Provide the (x, y) coordinate of the cell's center where the given text is located.  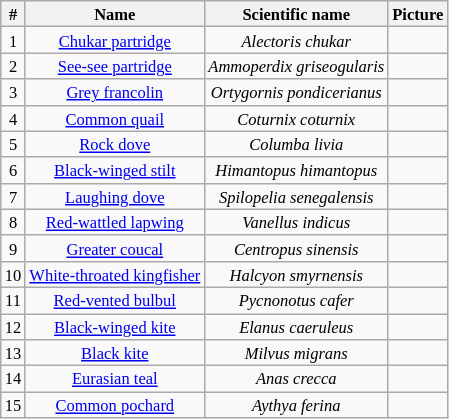
See-see partridge (114, 66)
Common quail (114, 118)
Ammoperdix griseogularis (296, 66)
Pycnonotus cafer (296, 300)
Spilopelia senegalensis (296, 196)
Eurasian teal (114, 379)
Columba livia (296, 144)
Name (114, 14)
Laughing dove (114, 196)
Ortygornis pondicerianus (296, 92)
Red-wattled lapwing (114, 222)
11 (14, 300)
Picture (418, 14)
5 (14, 144)
Grey francolin (114, 92)
White-throated kingfisher (114, 274)
Alectoris chukar (296, 40)
Red-vented bulbul (114, 300)
6 (14, 170)
Milvus migrans (296, 353)
13 (14, 353)
Halcyon smyrnensis (296, 274)
Rock dove (114, 144)
10 (14, 274)
Himantopus himantopus (296, 170)
2 (14, 66)
Common pochard (114, 405)
14 (14, 379)
15 (14, 405)
1 (14, 40)
Aythya ferina (296, 405)
4 (14, 118)
Centropus sinensis (296, 248)
8 (14, 222)
9 (14, 248)
3 (14, 92)
12 (14, 327)
Black kite (114, 353)
# (14, 14)
7 (14, 196)
Greater coucal (114, 248)
Coturnix coturnix (296, 118)
Anas crecca (296, 379)
Elanus caeruleus (296, 327)
Black-winged stilt (114, 170)
Scientific name (296, 14)
Vanellus indicus (296, 222)
Chukar partridge (114, 40)
Black-winged kite (114, 327)
